Identify which cell holds the provided text, then report its [X, Y] central coordinate. 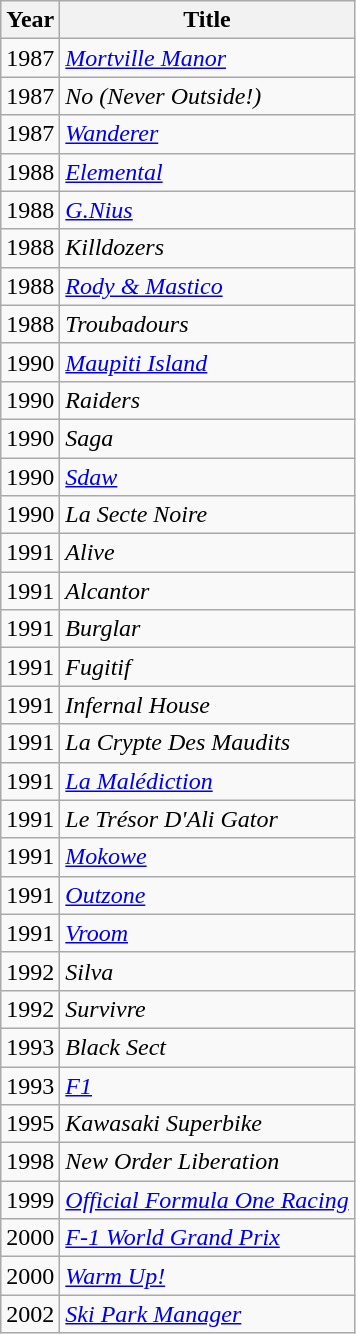
Infernal House [207, 705]
Ski Park Manager [207, 1314]
1999 [30, 1200]
No (Never Outside!) [207, 96]
1998 [30, 1162]
Le Trésor D'Ali Gator [207, 819]
Black Sect [207, 1047]
La Secte Noire [207, 515]
Alive [207, 553]
Fugitif [207, 667]
F1 [207, 1085]
Rody & Mastico [207, 286]
Mokowe [207, 857]
Burglar [207, 629]
New Order Liberation [207, 1162]
Warm Up! [207, 1276]
Vroom [207, 933]
Maupiti Island [207, 362]
Raiders [207, 400]
Official Formula One Racing [207, 1200]
Year [30, 20]
G.Nius [207, 210]
Elemental [207, 172]
Title [207, 20]
La Malédiction [207, 781]
1995 [30, 1124]
Kawasaki Superbike [207, 1124]
Sdaw [207, 477]
Outzone [207, 895]
2002 [30, 1314]
Killdozers [207, 248]
Troubadours [207, 324]
Wanderer [207, 134]
Silva [207, 971]
Survivre [207, 1009]
La Crypte Des Maudits [207, 743]
F-1 World Grand Prix [207, 1238]
Mortville Manor [207, 58]
Saga [207, 438]
Alcantor [207, 591]
